Find where the given text appears and provide that cell's center as (X, Y) coordinate. 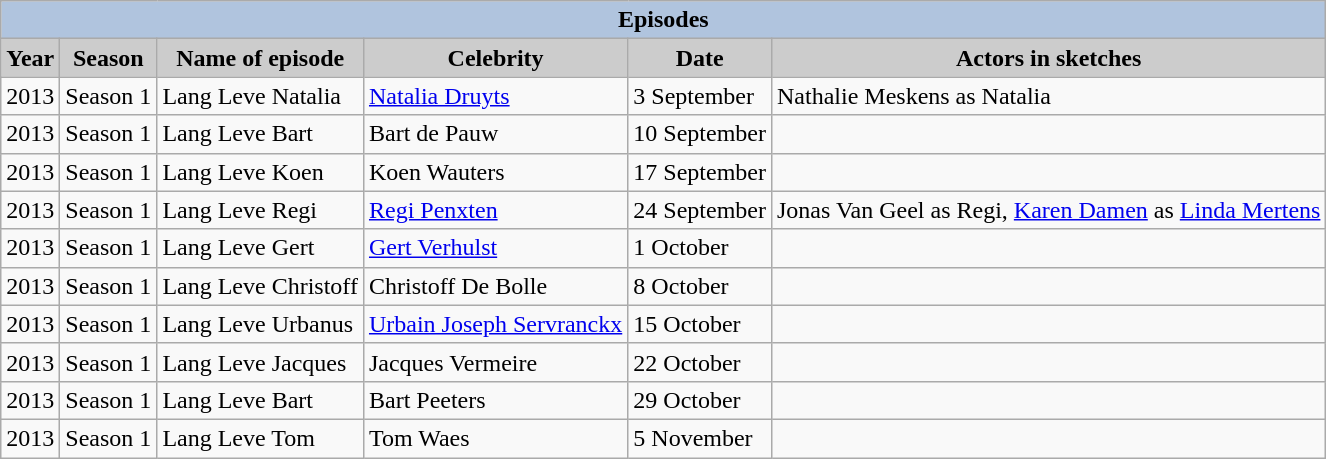
22 October (700, 362)
Urbain Joseph Servranckx (495, 324)
Gert Verhulst (495, 248)
Natalia Druyts (495, 96)
Jonas Van Geel as Regi, Karen Damen as Linda Mertens (1048, 210)
24 September (700, 210)
Lang Leve Jacques (260, 362)
Date (700, 58)
Actors in sketches (1048, 58)
Year (30, 58)
Tom Waes (495, 438)
Lang Leve Regi (260, 210)
Lang Leve Koen (260, 172)
Episodes (664, 20)
17 September (700, 172)
Lang Leve Urbanus (260, 324)
Lang Leve Tom (260, 438)
Regi Penxten (495, 210)
Celebrity (495, 58)
Nathalie Meskens as Natalia (1048, 96)
8 October (700, 286)
3 September (700, 96)
5 November (700, 438)
Bart de Pauw (495, 134)
10 September (700, 134)
Koen Wauters (495, 172)
Lang Leve Natalia (260, 96)
Name of episode (260, 58)
Christoff De Bolle (495, 286)
Lang Leve Gert (260, 248)
15 October (700, 324)
1 October (700, 248)
Bart Peeters (495, 400)
Season (108, 58)
Lang Leve Christoff (260, 286)
29 October (700, 400)
Jacques Vermeire (495, 362)
